Return [X, Y] of the center of cell containing provided text 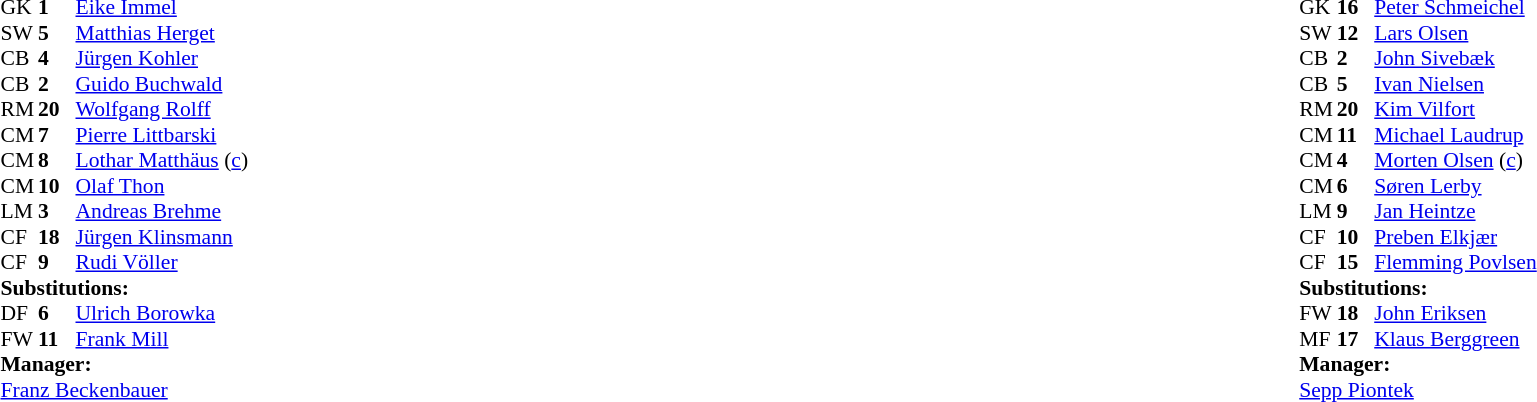
Olaf Thon [162, 186]
Pierre Littbarski [162, 135]
John Eriksen [1456, 313]
Morten Olsen (c) [1456, 161]
Flemming Povlsen [1456, 263]
8 [57, 161]
Klaus Berggreen [1456, 339]
Jürgen Klinsmann [162, 237]
Lars Olsen [1456, 33]
Guido Buchwald [162, 84]
Ivan Nielsen [1456, 84]
MF [1318, 339]
Wolfgang Rolff [162, 109]
DF [19, 313]
Frank Mill [162, 339]
Søren Lerby [1456, 186]
John Sivebæk [1456, 59]
17 [1356, 339]
Jürgen Kohler [162, 59]
Ulrich Borowka [162, 313]
Preben Elkjær [1456, 237]
Rudi Völler [162, 263]
Lothar Matthäus (c) [162, 161]
Kim Vilfort [1456, 109]
Andreas Brehme [162, 211]
Matthias Herget [162, 33]
Jan Heintze [1456, 211]
7 [57, 135]
12 [1356, 33]
15 [1356, 263]
3 [57, 211]
Michael Laudrup [1456, 135]
